From the cell containing the given text, extract its center point as [x, y] coordinate. 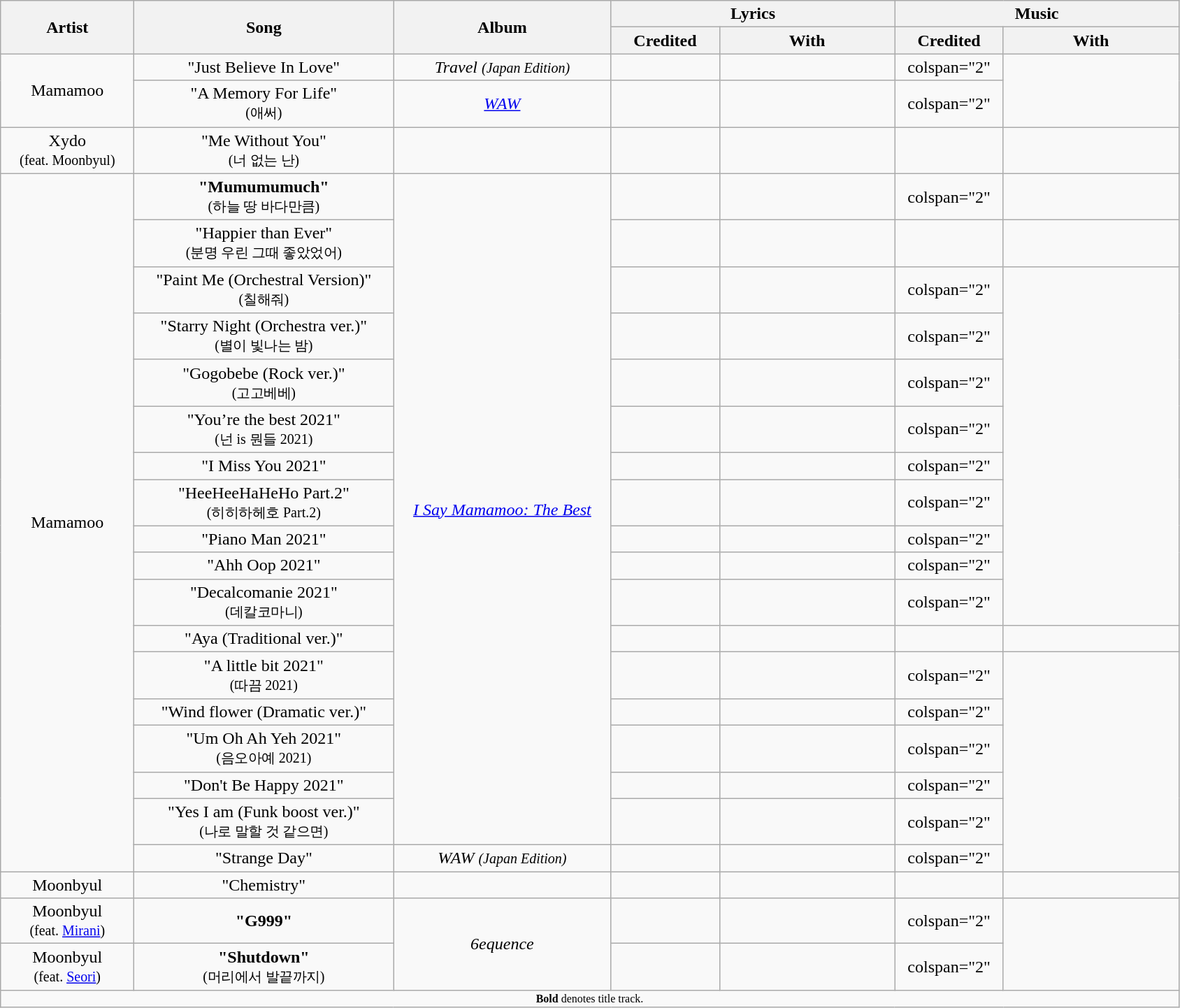
Moonbyul (feat. Mirani) [67, 921]
WAW [502, 103]
Moonbyul (feat. Seori) [67, 967]
"Um Oh Ah Yeh 2021" (음오아예 2021) [264, 748]
"Wind flower (Dramatic ver.)" [264, 712]
"Happier than Ever" (분명 우린 그때 좋았었어) [264, 243]
6equence [502, 944]
Moonbyul [67, 885]
Album [502, 27]
Music [1037, 14]
"Mumumumuch" (하늘 땅 바다만큼) [264, 197]
"Don't Be Happy 2021" [264, 785]
Lyrics [753, 14]
"Me Without You" (너 없는 난) [264, 151]
I Say Mamamoo: The Best [502, 509]
"You’re the best 2021" (넌 is 뭔들 2021) [264, 429]
"Chemistry" [264, 885]
"Piano Man 2021" [264, 539]
Song [264, 27]
"Strange Day" [264, 858]
"Paint Me (Orchestral Version)" (칠해줘) [264, 289]
"Aya (Traditional ver.)" [264, 639]
"Yes I am (Funk boost ver.)" (나로 말할 것 같으면) [264, 822]
"Just Believe In Love" [264, 67]
Xydo (feat. Moonbyul) [67, 151]
"G999" [264, 921]
"Shutdown" (머리에서 발끝까지) [264, 967]
"A Memory For Life" (애써) [264, 103]
Bold denotes title track. [590, 998]
"A little bit 2021" (따끔 2021) [264, 675]
Travel (Japan Edition) [502, 67]
WAW (Japan Edition) [502, 858]
Artist [67, 27]
"Starry Night (Orchestra ver.)" (별이 빛나는 밤) [264, 337]
"HeeHeeHaHeHo Part.2" (히히하헤호 Part.2) [264, 503]
"I Miss You 2021" [264, 466]
"Ahh Oop 2021" [264, 566]
"Decalcomanie 2021" (데칼코마니) [264, 603]
"Gogobebe (Rock ver.)" (고고베베) [264, 383]
